Pinpoint the cell where the given text exists, returning its (X, Y) midpoint coordinate. 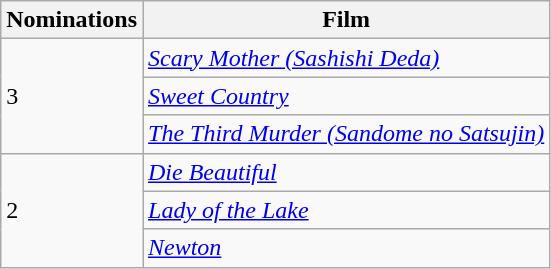
Newton (346, 248)
The Third Murder (Sandome no Satsujin) (346, 134)
Scary Mother (Sashishi Deda) (346, 58)
3 (72, 96)
Die Beautiful (346, 172)
Lady of the Lake (346, 210)
Film (346, 20)
Sweet Country (346, 96)
Nominations (72, 20)
2 (72, 210)
